Output the (X, Y) coordinate of the center of the cell containing the given text.  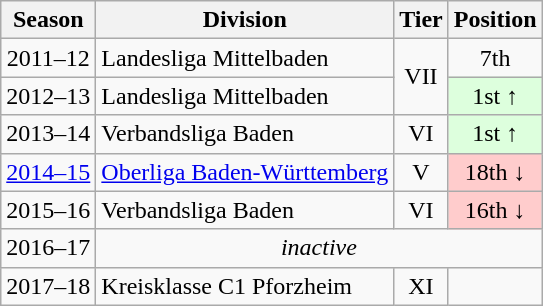
VII (422, 77)
XI (422, 286)
Division (245, 20)
7th (495, 58)
V (422, 172)
Season (48, 20)
inactive (319, 248)
Tier (422, 20)
2017–18 (48, 286)
16th ↓ (495, 210)
2013–14 (48, 134)
2015–16 (48, 210)
18th ↓ (495, 172)
2012–13 (48, 96)
Position (495, 20)
2011–12 (48, 58)
Kreisklasse C1 Pforzheim (245, 286)
Oberliga Baden-Württemberg (245, 172)
2014–15 (48, 172)
2016–17 (48, 248)
